Output the (X, Y) coordinate of the center of the cell containing the given text.  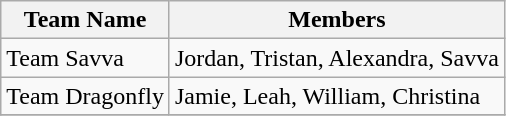
Members (336, 20)
Team Savva (86, 58)
Jordan, Tristan, Alexandra, Savva (336, 58)
Team Dragonfly (86, 96)
Team Name (86, 20)
Jamie, Leah, William, Christina (336, 96)
